Return (X, Y) of the center of cell containing provided text 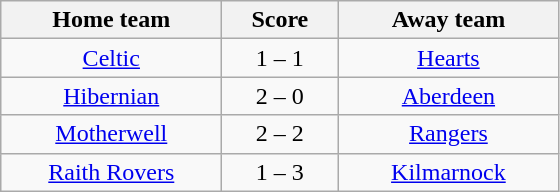
Motherwell (112, 134)
Rangers (448, 134)
1 – 3 (280, 172)
Celtic (112, 58)
Hibernian (112, 96)
Score (280, 20)
Hearts (448, 58)
Raith Rovers (112, 172)
Home team (112, 20)
Aberdeen (448, 96)
Away team (448, 20)
1 – 1 (280, 58)
2 – 0 (280, 96)
2 – 2 (280, 134)
Kilmarnock (448, 172)
